Extract the (x, y) coordinate from the center of the cell holding the provided text.  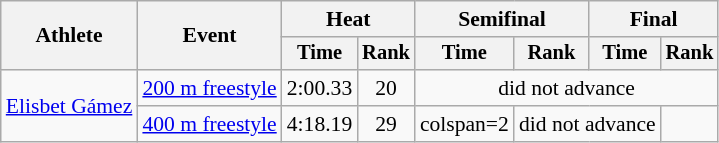
Semifinal (502, 19)
Elisbet Gámez (70, 106)
29 (386, 124)
4:18.19 (320, 124)
200 m freestyle (209, 88)
Athlete (70, 36)
400 m freestyle (209, 124)
Event (209, 36)
20 (386, 88)
Final (654, 19)
colspan=2 (464, 124)
2:00.33 (320, 88)
Heat (348, 19)
